Output the (X, Y) coordinate of the center of the cell containing the given text.  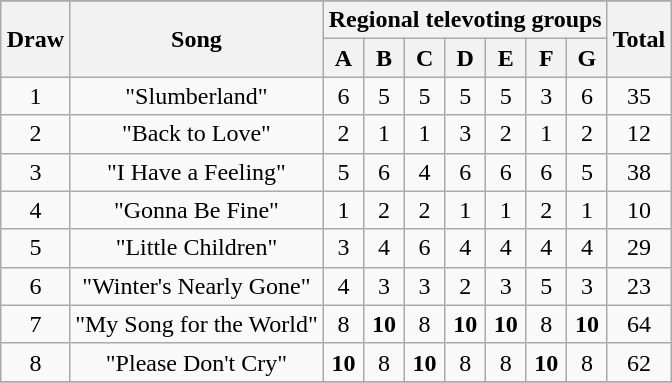
"I Have a Feeling" (197, 172)
B (384, 58)
"Slumberland" (197, 96)
38 (639, 172)
12 (639, 134)
Song (197, 39)
D (466, 58)
35 (639, 96)
Total (639, 39)
64 (639, 324)
7 (35, 324)
C (424, 58)
"Little Children" (197, 248)
62 (639, 362)
"Winter's Nearly Gone" (197, 286)
E (506, 58)
"Gonna Be Fine" (197, 210)
"My Song for the World" (197, 324)
Regional televoting groups (465, 20)
29 (639, 248)
"Back to Love" (197, 134)
G (588, 58)
A (344, 58)
Draw (35, 39)
23 (639, 286)
"Please Don't Cry" (197, 362)
F (546, 58)
